Find where the given text appears and provide that cell's center as (x, y) coordinate. 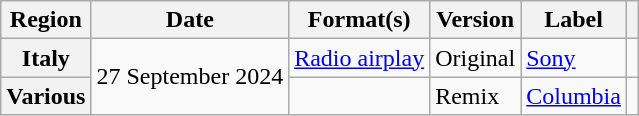
Version (476, 20)
Original (476, 58)
Region (46, 20)
Radio airplay (360, 58)
Columbia (574, 96)
Italy (46, 58)
Remix (476, 96)
27 September 2024 (190, 77)
Various (46, 96)
Date (190, 20)
Format(s) (360, 20)
Label (574, 20)
Sony (574, 58)
